From the cell containing the given text, extract its center point as [X, Y] coordinate. 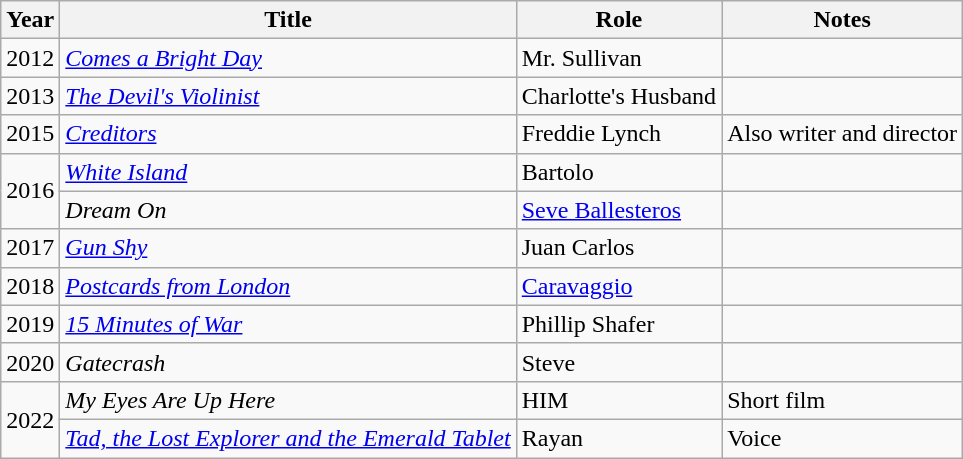
Bartolo [618, 172]
Gatecrash [288, 362]
Mr. Sullivan [618, 58]
15 Minutes of War [288, 324]
Steve [618, 362]
Caravaggio [618, 286]
Dream On [288, 210]
Phillip Shafer [618, 324]
Voice [842, 438]
Role [618, 20]
2022 [30, 419]
Freddie Lynch [618, 134]
2017 [30, 248]
2015 [30, 134]
My Eyes Are Up Here [288, 400]
White Island [288, 172]
Rayan [618, 438]
Creditors [288, 134]
The Devil's Violinist [288, 96]
2016 [30, 191]
Also writer and director [842, 134]
Title [288, 20]
Year [30, 20]
Notes [842, 20]
2012 [30, 58]
Postcards from London [288, 286]
HIM [618, 400]
Tad, the Lost Explorer and the Emerald Tablet [288, 438]
2020 [30, 362]
2019 [30, 324]
Comes a Bright Day [288, 58]
Charlotte's Husband [618, 96]
2013 [30, 96]
Gun Shy [288, 248]
Short film [842, 400]
Juan Carlos [618, 248]
2018 [30, 286]
Seve Ballesteros [618, 210]
